Provide the [X, Y] coordinate of the cell's center where the given text is located.  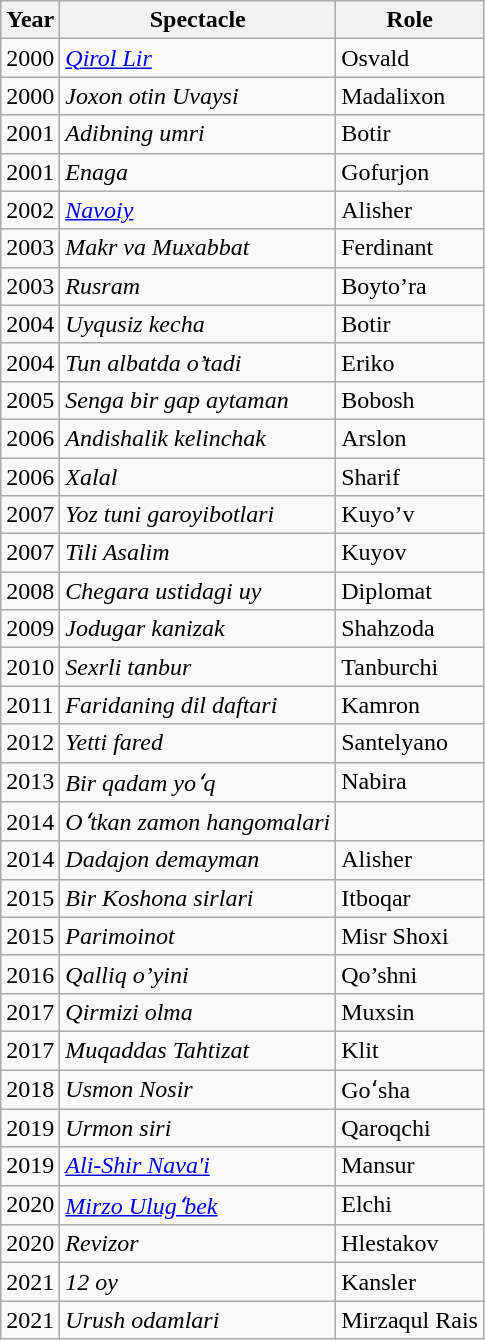
2005 [30, 400]
Tanburchi [410, 667]
Faridaning dil daftari [198, 705]
Spectacle [198, 20]
Boyto’ra [410, 286]
Mansur [410, 1166]
Eriko [410, 362]
Qirol Lir [198, 58]
Sexrli tanbur [198, 667]
Adibning umri [198, 134]
Diplomat [410, 591]
2012 [30, 743]
Sharif [410, 477]
Itboqar [410, 898]
Kuyov [410, 553]
Bobosh [410, 400]
Xalal [198, 477]
Qirmizi olma [198, 1012]
Shahzoda [410, 629]
Nabira [410, 782]
Elchi [410, 1205]
Urush odamlari [198, 1320]
Muxsin [410, 1012]
Tun albatda o’tadi [198, 362]
Parimoinot [198, 936]
2008 [30, 591]
Urmon siri [198, 1128]
2016 [30, 974]
Yoz tuni garoyibotlari [198, 515]
Ferdinant [410, 248]
2011 [30, 705]
Kuyo’v [410, 515]
Qaroqchi [410, 1128]
Andishalik kelinchak [198, 438]
Misr Shoxi [410, 936]
Role [410, 20]
2010 [30, 667]
Madalixon [410, 96]
Rusram [198, 286]
Yetti fared [198, 743]
Gofurjon [410, 172]
2013 [30, 782]
Ali-Shir Nava'i [198, 1166]
Year [30, 20]
Muqaddas Tahtizat [198, 1050]
Hlestakov [410, 1244]
Qo’shni [410, 974]
Qalliq o’yini [198, 974]
Usmon Nosir [198, 1090]
Navoiy [198, 210]
Joxon otin Uvaysi [198, 96]
Kamron [410, 705]
Dadajon demayman [198, 860]
Jodugar kanizak [198, 629]
Tili Asalim [198, 553]
Goʻsha [410, 1090]
Senga bir gap aytaman [198, 400]
Osvald [410, 58]
Bir Koshona sirlari [198, 898]
Arslon [410, 438]
Mirzo Ulugʻbek [198, 1205]
Kansler [410, 1282]
2018 [30, 1090]
12 oy [198, 1282]
Bir qadam yoʻq [198, 782]
Uyqusiz kecha [198, 324]
2002 [30, 210]
Klit [410, 1050]
Oʻtkan zamon hangomalari [198, 822]
Santelyano [410, 743]
Chegara ustidagi uy [198, 591]
Mirzaqul Rais [410, 1320]
Enaga [198, 172]
Makr va Muxabbat [198, 248]
2009 [30, 629]
Revizor [198, 1244]
